Determine the (x, y) coordinate at the center of the cell enclosing the given text.  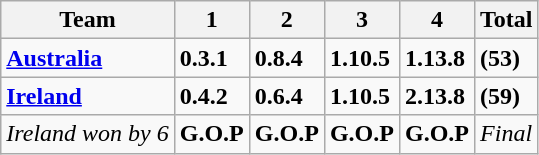
0.3.1 (212, 58)
2.13.8 (436, 96)
2 (286, 20)
Team (88, 20)
Ireland won by 6 (88, 134)
3 (362, 20)
4 (436, 20)
1 (212, 20)
Australia (88, 58)
(53) (507, 58)
1.13.8 (436, 58)
Total (507, 20)
0.4.2 (212, 96)
(59) (507, 96)
Ireland (88, 96)
0.8.4 (286, 58)
Final (507, 134)
0.6.4 (286, 96)
